Return the [x, y] coordinate for the center point of the cell that contains the specified text.  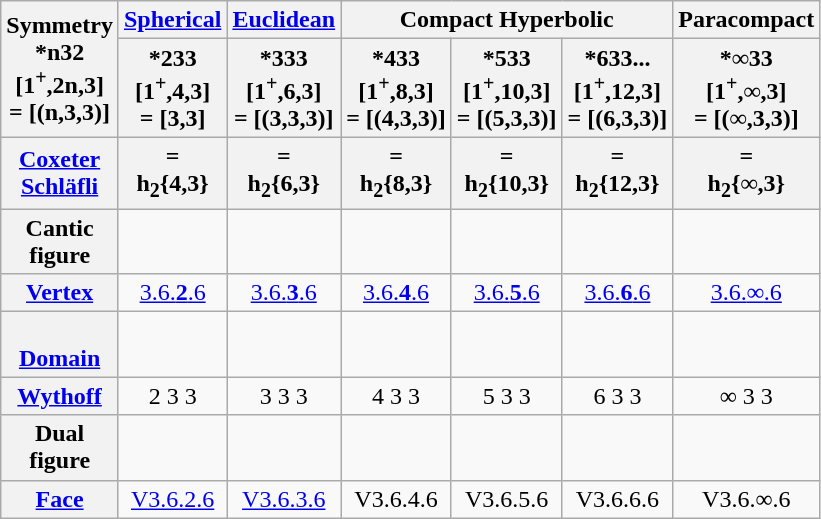
3.6.2.6 [172, 293]
Euclidean [284, 20]
3.6.3.6 [284, 293]
*533[1+,10,3]= [(5,3,3)] [506, 88]
3 3 3 [284, 396]
Face [60, 499]
3.6.5.6 [506, 293]
3.6.6.6 [618, 293]
4 3 3 [396, 396]
2 3 3 [172, 396]
V3.6.∞.6 [746, 499]
*433[1+,8,3]= [(4,3,3)] [396, 88]
V3.6.4.6 [396, 499]
Canticfigure [60, 242]
V3.6.6.6 [618, 499]
5 3 3 [506, 396]
= h2{10,3} [506, 172]
= h2{12,3} [618, 172]
Spherical [172, 20]
= h2{4,3} [172, 172]
3.6.4.6 [396, 293]
= h2{8,3} [396, 172]
CoxeterSchläfli [60, 172]
*333[1+,6,3]= [(3,3,3)] [284, 88]
*∞33[1+,∞,3]= [(∞,3,3)] [746, 88]
Wythoff [60, 396]
Compact Hyperbolic [507, 20]
Symmetry*n32[1+,2n,3]= [(n,3,3)] [60, 70]
Vertex [60, 293]
= h2{6,3} [284, 172]
Dualfigure [60, 448]
= h2{∞,3} [746, 172]
*633...[1+,12,3]= [(6,3,3)] [618, 88]
3.6.∞.6 [746, 293]
6 3 3 [618, 396]
Paracompact [746, 20]
V3.6.3.6 [284, 499]
Domain [60, 344]
∞ 3 3 [746, 396]
V3.6.2.6 [172, 499]
V3.6.5.6 [506, 499]
*233[1+,4,3]= [3,3] [172, 88]
